Return the (x, y) coordinate for the center point of the cell that contains the specified text.  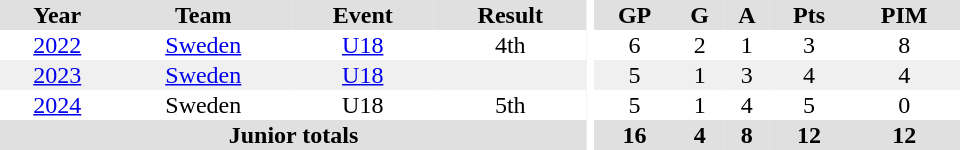
16 (635, 135)
4th (511, 45)
Pts (810, 15)
A (747, 15)
Event (363, 15)
2024 (58, 105)
GP (635, 15)
Result (511, 15)
2 (700, 45)
Year (58, 15)
0 (904, 105)
G (700, 15)
2023 (58, 75)
Team (204, 15)
Junior totals (294, 135)
2022 (58, 45)
6 (635, 45)
PIM (904, 15)
5th (511, 105)
